From the cell containing the given text, extract its center point as (X, Y) coordinate. 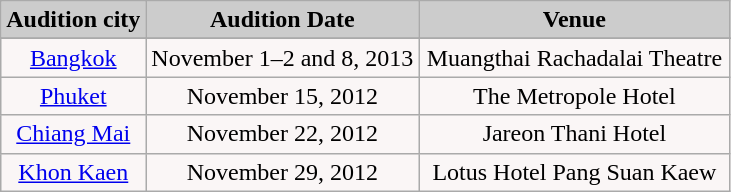
Phuket (74, 96)
Muangthai Rachadalai Theatre (574, 58)
Audition Date (282, 20)
November 29, 2012 (282, 172)
Jareon Thani Hotel (574, 134)
Chiang Mai (74, 134)
Bangkok (74, 58)
Lotus Hotel Pang Suan Kaew (574, 172)
November 15, 2012 (282, 96)
Venue (574, 20)
Audition city (74, 20)
November 22, 2012 (282, 134)
The Metropole Hotel (574, 96)
November 1–2 and 8, 2013 (282, 58)
Khon Kaen (74, 172)
